Scan for the cell matching the given text and deliver its (X, Y) coordinate at center. 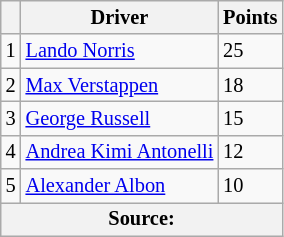
Max Verstappen (120, 85)
Source: (142, 219)
25 (250, 51)
Points (250, 17)
Alexander Albon (120, 186)
1 (11, 51)
15 (250, 118)
5 (11, 186)
Driver (120, 17)
Andrea Kimi Antonelli (120, 152)
Lando Norris (120, 51)
12 (250, 152)
18 (250, 85)
4 (11, 152)
10 (250, 186)
2 (11, 85)
George Russell (120, 118)
3 (11, 118)
